Return (x, y) of the center of cell containing provided text 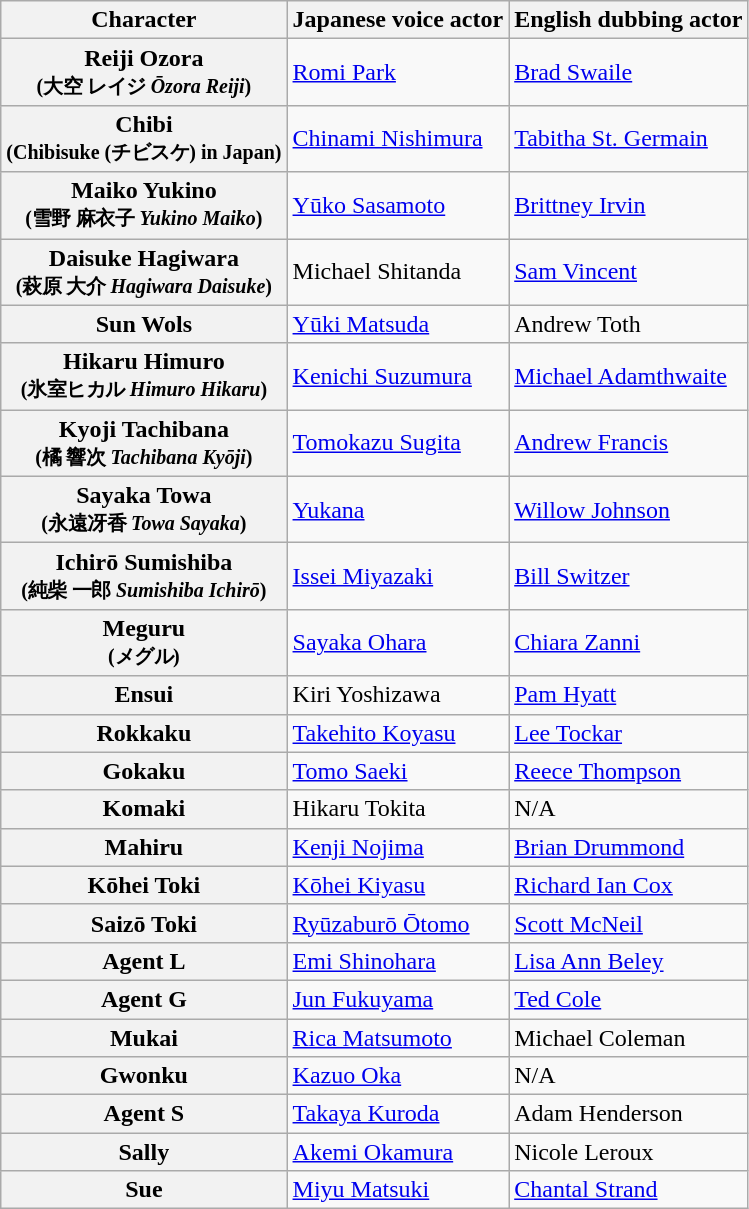
Mukai (144, 1037)
Yukana (398, 510)
Yūki Matsuda (398, 324)
Chibi(Chibisuke (チビスケ) in Japan) (144, 138)
Michael Adamthwaite (628, 376)
Chantal Strand (628, 1190)
Willow Johnson (628, 510)
Agent L (144, 961)
Sayaka Towa(永遠冴香 Towa Sayaka) (144, 510)
Ryūzaburō Ōtomo (398, 923)
Sun Wols (144, 324)
Agent S (144, 1114)
Reece Thompson (628, 771)
Brittney Irvin (628, 206)
Komaki (144, 809)
Issei Miyazaki (398, 576)
Akemi Okamura (398, 1152)
Reiji Ozora(大空 レイジ Ōzora Reiji) (144, 72)
Kōhei Toki (144, 885)
Sally (144, 1152)
Kiri Yoshizawa (398, 695)
Meguru(メグル) (144, 642)
Gokaku (144, 771)
Kyoji Tachibana(橘 響次 Tachibana Kyōji) (144, 444)
Nicole Leroux (628, 1152)
Sue (144, 1190)
Sayaka Ohara (398, 642)
Ichirō Sumishiba(純柴 一郎 Sumishiba Ichirō) (144, 576)
Chinami Nishimura (398, 138)
Richard Ian Cox (628, 885)
Rokkaku (144, 733)
Sam Vincent (628, 272)
Tabitha St. Germain (628, 138)
Andrew Francis (628, 444)
Pam Hyatt (628, 695)
Takehito Koyasu (398, 733)
Ted Cole (628, 999)
Tomokazu Sugita (398, 444)
Lisa Ann Beley (628, 961)
Daisuke Hagiwara(萩原 大介 Hagiwara Daisuke) (144, 272)
Brad Swaile (628, 72)
Ensui (144, 695)
Kōhei Kiyasu (398, 885)
Hikaru Himuro(氷室ヒカル Himuro Hikaru) (144, 376)
Kenji Nojima (398, 847)
Jun Fukuyama (398, 999)
Andrew Toth (628, 324)
Lee Tockar (628, 733)
Miyu Matsuki (398, 1190)
Tomo Saeki (398, 771)
Yūko Sasamoto (398, 206)
Japanese voice actor (398, 20)
Saizō Toki (144, 923)
Kenichi Suzumura (398, 376)
Rica Matsumoto (398, 1037)
Agent G (144, 999)
English dubbing actor (628, 20)
Mahiru (144, 847)
Kazuo Oka (398, 1076)
Maiko Yukino(雪野 麻衣子 Yukino Maiko) (144, 206)
Michael Coleman (628, 1037)
Gwonku (144, 1076)
Romi Park (398, 72)
Adam Henderson (628, 1114)
Chiara Zanni (628, 642)
Scott McNeil (628, 923)
Hikaru Tokita (398, 809)
Character (144, 20)
Brian Drummond (628, 847)
Takaya Kuroda (398, 1114)
Bill Switzer (628, 576)
Emi Shinohara (398, 961)
Michael Shitanda (398, 272)
